For the text-containing cell, return its midpoint in [x, y] coordinate format. 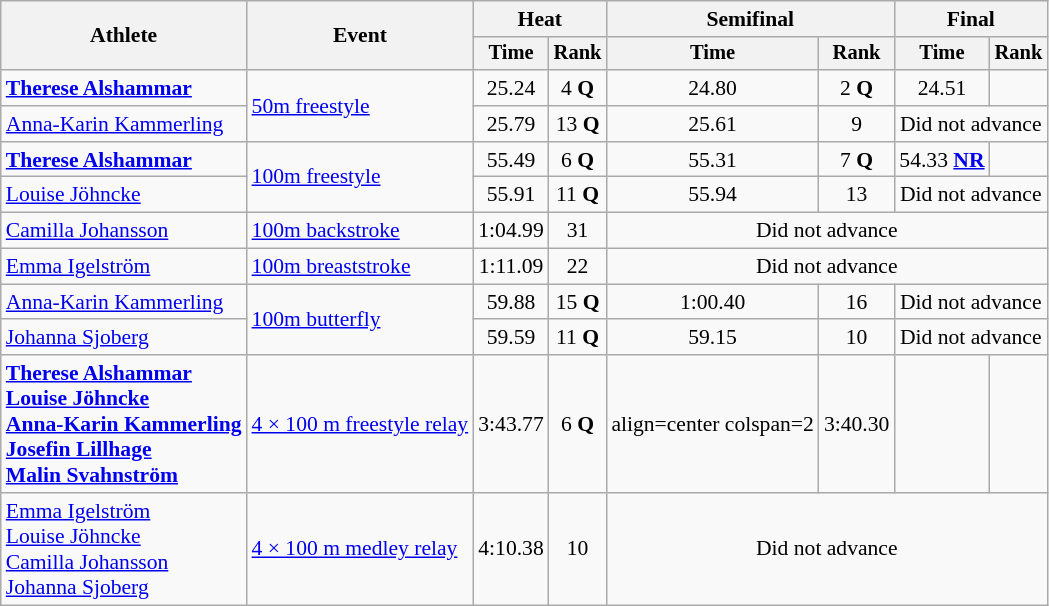
1:11.09 [510, 267]
59.59 [510, 338]
Semifinal [750, 19]
3:43.77 [510, 424]
Event [360, 36]
16 [856, 302]
54.33 NR [942, 160]
59.88 [510, 302]
4 × 100 m medley relay [360, 549]
100m freestyle [360, 178]
100m butterfly [360, 320]
55.49 [510, 160]
13 [856, 195]
25.79 [510, 124]
4:10.38 [510, 549]
Louise Jöhncke [124, 195]
2 Q [856, 88]
25.24 [510, 88]
59.15 [712, 338]
Therese Alshammar Louise Jöhncke Anna-Karin Kammerling Josefin Lillhage Malin Svahnström [124, 424]
1:04.99 [510, 231]
100m backstroke [360, 231]
22 [578, 267]
15 Q [578, 302]
25.61 [712, 124]
Final [970, 19]
55.91 [510, 195]
Heat [540, 19]
24.51 [942, 88]
Emma Igelström [124, 267]
100m breaststroke [360, 267]
55.31 [712, 160]
7 Q [856, 160]
55.94 [712, 195]
align=center colspan=2 [712, 424]
Camilla Johansson [124, 231]
4 × 100 m freestyle relay [360, 424]
1:00.40 [712, 302]
4 Q [578, 88]
9 [856, 124]
13 Q [578, 124]
Athlete [124, 36]
Emma Igelström Louise Jöhncke Camilla Johansson Johanna Sjoberg [124, 549]
24.80 [712, 88]
Johanna Sjoberg [124, 338]
3:40.30 [856, 424]
50m freestyle [360, 106]
31 [578, 231]
